Find where the given text appears and provide that cell's center as [X, Y] coordinate. 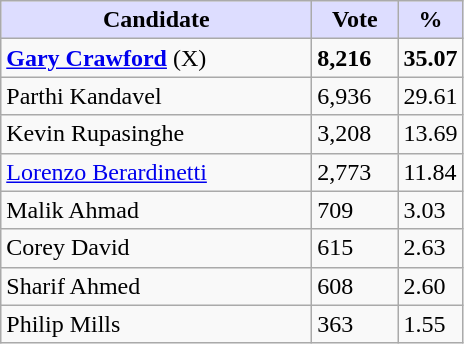
11.84 [430, 172]
2.63 [430, 248]
% [430, 20]
8,216 [355, 58]
Parthi Kandavel [156, 96]
Candidate [156, 20]
709 [355, 210]
Corey David [156, 248]
3,208 [355, 134]
35.07 [430, 58]
Lorenzo Berardinetti [156, 172]
13.69 [430, 134]
3.03 [430, 210]
608 [355, 286]
363 [355, 324]
2.60 [430, 286]
615 [355, 248]
Kevin Rupasinghe [156, 134]
6,936 [355, 96]
Sharif Ahmed [156, 286]
Gary Crawford (X) [156, 58]
2,773 [355, 172]
Malik Ahmad [156, 210]
29.61 [430, 96]
Philip Mills [156, 324]
1.55 [430, 324]
Vote [355, 20]
